Scan for the cell matching the given text and deliver its (x, y) coordinate at center. 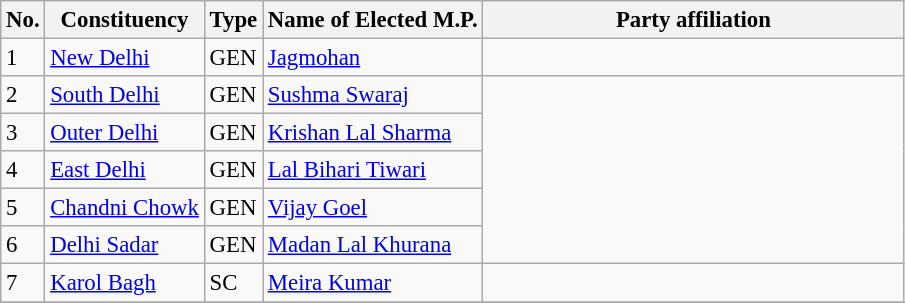
5 (23, 208)
Meira Kumar (372, 283)
Delhi Sadar (124, 245)
Jagmohan (372, 58)
Party affiliation (694, 20)
Outer Delhi (124, 133)
South Delhi (124, 95)
Madan Lal Khurana (372, 245)
SC (233, 283)
2 (23, 95)
Constituency (124, 20)
Krishan Lal Sharma (372, 133)
Chandni Chowk (124, 208)
6 (23, 245)
Name of Elected M.P. (372, 20)
1 (23, 58)
Vijay Goel (372, 208)
7 (23, 283)
Type (233, 20)
Lal Bihari Tiwari (372, 170)
East Delhi (124, 170)
3 (23, 133)
Karol Bagh (124, 283)
New Delhi (124, 58)
Sushma Swaraj (372, 95)
4 (23, 170)
No. (23, 20)
